Determine the [X, Y] coordinate at the center of the cell enclosing the given text.  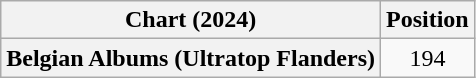
Chart (2024) [191, 20]
Belgian Albums (Ultratop Flanders) [191, 58]
Position [428, 20]
194 [428, 58]
